Output the [x, y] coordinate of the center of the cell containing the given text.  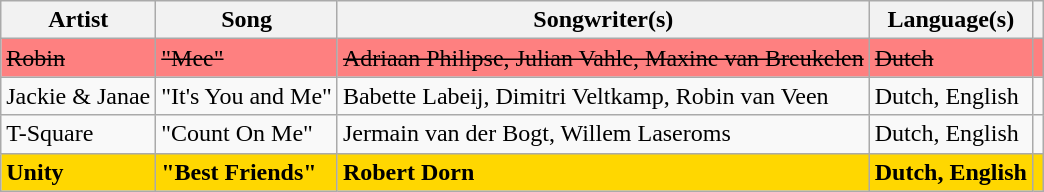
Songwriter(s) [603, 20]
Artist [78, 20]
Robin [78, 58]
Adriaan Philipse, Julian Vahle, Maxine van Breukelen [603, 58]
"Best Friends" [247, 172]
Robert Dorn [603, 172]
Unity [78, 172]
Dutch [950, 58]
"Count On Me" [247, 134]
Jackie & Janae [78, 96]
Language(s) [950, 20]
"Mee" [247, 58]
Babette Labeij, Dimitri Veltkamp, Robin van Veen [603, 96]
T-Square [78, 134]
Jermain van der Bogt, Willem Laseroms [603, 134]
Song [247, 20]
"It's You and Me" [247, 96]
